Locate the cell with the specified text and output its (X, Y) center coordinate. 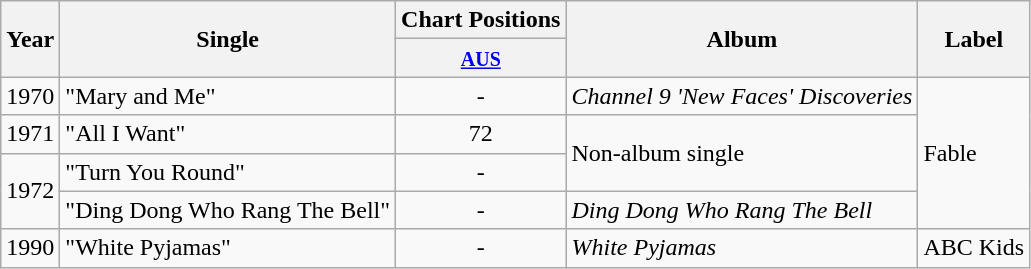
72 (481, 134)
1990 (30, 248)
Channel 9 'New Faces' Discoveries (742, 96)
ABC Kids (974, 248)
1971 (30, 134)
Album (742, 39)
Chart Positions (481, 20)
Non-album single (742, 153)
Single (228, 39)
White Pyjamas (742, 248)
"Mary and Me" (228, 96)
AUS (481, 58)
"White Pyjamas" (228, 248)
Fable (974, 153)
1970 (30, 96)
Year (30, 39)
"All I Want" (228, 134)
"Turn You Round" (228, 172)
1972 (30, 191)
Ding Dong Who Rang The Bell (742, 210)
Label (974, 39)
"Ding Dong Who Rang The Bell" (228, 210)
